Identify which cell holds the provided text, then report its [X, Y] central coordinate. 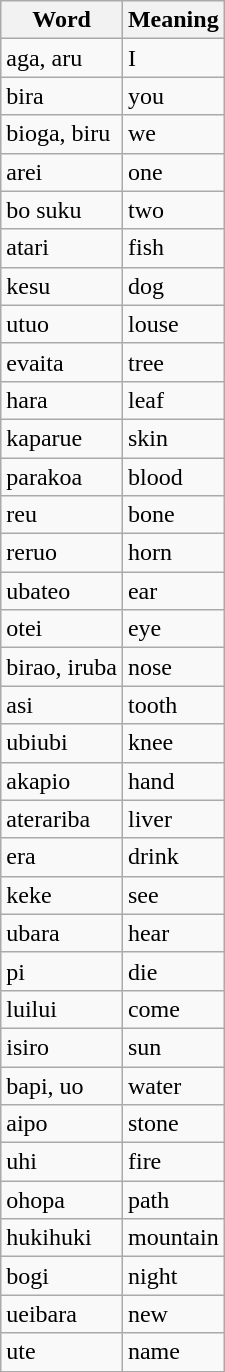
era [62, 857]
drink [173, 857]
uhi [62, 1162]
ohopa [62, 1200]
luilui [62, 1009]
bone [173, 515]
tree [173, 362]
reruo [62, 553]
ueibara [62, 1314]
one [173, 172]
fire [173, 1162]
tooth [173, 705]
eye [173, 629]
bogi [62, 1276]
birao, iruba [62, 667]
horn [173, 553]
ear [173, 591]
aga, aru [62, 58]
akapio [62, 781]
pi [62, 971]
bioga, biru [62, 134]
ute [62, 1352]
parakoa [62, 477]
I [173, 58]
ubara [62, 933]
otei [62, 629]
aipo [62, 1124]
we [173, 134]
kesu [62, 286]
asi [62, 705]
come [173, 1009]
aterariba [62, 819]
kaparue [62, 438]
leaf [173, 400]
die [173, 971]
Word [62, 20]
bo suku [62, 210]
nose [173, 667]
bapi, uo [62, 1085]
path [173, 1200]
name [173, 1352]
isiro [62, 1047]
ubiubi [62, 743]
Meaning [173, 20]
utuo [62, 324]
skin [173, 438]
night [173, 1276]
evaita [62, 362]
sun [173, 1047]
louse [173, 324]
hand [173, 781]
two [173, 210]
keke [62, 895]
mountain [173, 1238]
reu [62, 515]
water [173, 1085]
bira [62, 96]
fish [173, 248]
ubateo [62, 591]
blood [173, 477]
arei [62, 172]
atari [62, 248]
new [173, 1314]
hukihuki [62, 1238]
hara [62, 400]
dog [173, 286]
see [173, 895]
knee [173, 743]
liver [173, 819]
hear [173, 933]
you [173, 96]
stone [173, 1124]
